Search for the cell housing the specified text and yield its [X, Y] center coordinate. 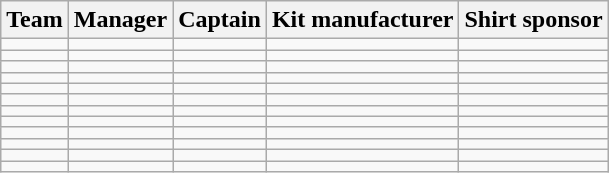
Manager [120, 20]
Team [35, 20]
Kit manufacturer [362, 20]
Captain [220, 20]
Shirt sponsor [534, 20]
